Find where the given text appears and provide that cell's center as [X, Y] coordinate. 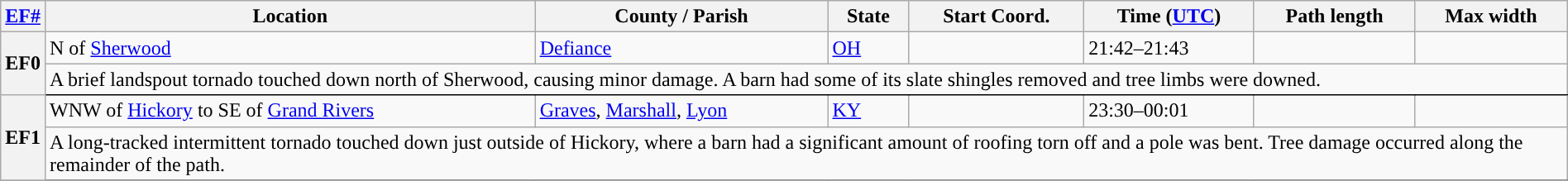
N of Sherwood [289, 48]
State [868, 17]
Defiance [681, 48]
OH [868, 48]
EF0 [23, 64]
EF1 [23, 137]
EF# [23, 17]
WNW of Hickory to SE of Grand Rivers [289, 111]
Max width [1492, 17]
Path length [1334, 17]
Start Coord. [997, 17]
21:42–21:43 [1169, 48]
Location [289, 17]
County / Parish [681, 17]
Graves, Marshall, Lyon [681, 111]
Time (UTC) [1169, 17]
23:30–00:01 [1169, 111]
KY [868, 111]
